Output the (X, Y) coordinate of the center of the cell containing the given text.  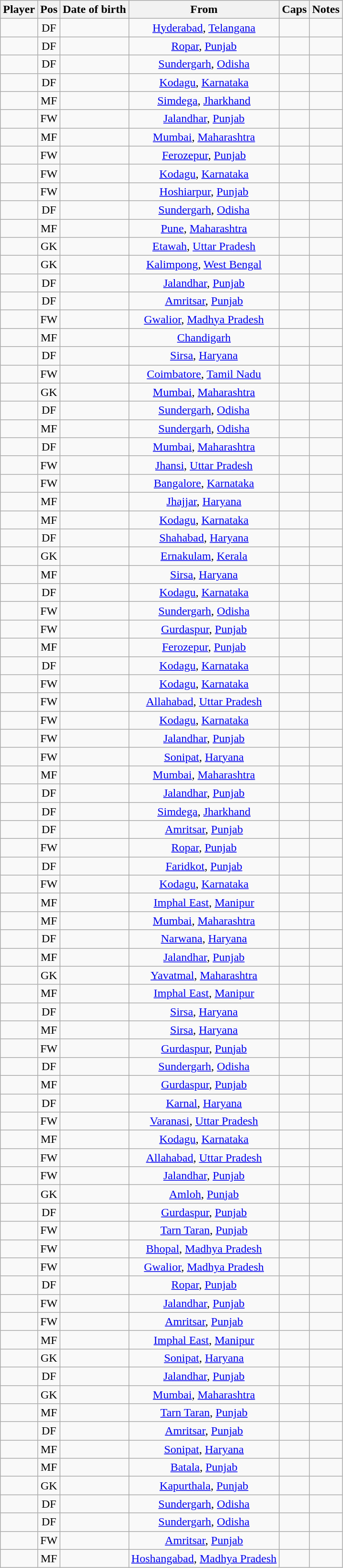
Chandigarh (204, 338)
Kalimpong, West Bengal (204, 265)
Varanasi, Uttar Pradesh (204, 1121)
Kapurthala, Punjab (204, 1486)
Karnal, Haryana (204, 1103)
Date of birth (95, 10)
Etawah, Uttar Pradesh (204, 247)
Player (19, 10)
Jhajjar, Haryana (204, 501)
Ernakulam, Kerala (204, 556)
Caps (294, 10)
Hoshangabad, Madhya Pradesh (204, 1558)
Pune, Maharashtra (204, 228)
From (204, 10)
Hyderabad, Telangana (204, 28)
Batala, Punjab (204, 1467)
Coimbatore, Tamil Nadu (204, 374)
Yavatmal, Maharashtra (204, 975)
Bhopal, Madhya Pradesh (204, 1249)
Notes (326, 10)
Faridkot, Punjab (204, 866)
Pos (49, 10)
Hoshiarpur, Punjab (204, 192)
Amloh, Punjab (204, 1194)
Shahabad, Haryana (204, 538)
Narwana, Haryana (204, 939)
Jhansi, Uttar Pradesh (204, 465)
Bangalore, Karnataka (204, 483)
